Extract the [x, y] coordinate from the center of the cell holding the provided text.  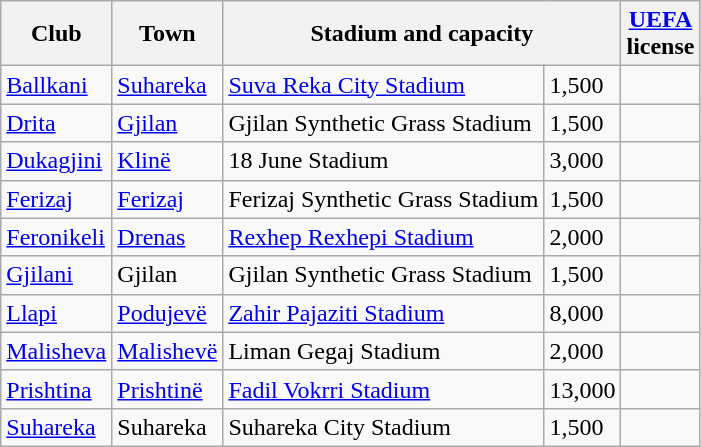
Rexhep Rexhepi Stadium [384, 237]
UEFAlicense [660, 34]
3,000 [582, 161]
Town [168, 34]
Malisheva [56, 351]
Ballkani [56, 85]
18 June Stadium [384, 161]
Dukagjini [56, 161]
Gjilani [56, 275]
Feronikeli [56, 237]
Liman Gegaj Stadium [384, 351]
Prishtina [56, 389]
Drita [56, 123]
Zahir Pajaziti Stadium [384, 313]
Klinë [168, 161]
Drenas [168, 237]
Suva Reka City Stadium [384, 85]
Fadil Vokrri Stadium [384, 389]
Prishtinë [168, 389]
Llapi [56, 313]
Club [56, 34]
Malishevë [168, 351]
Podujevë [168, 313]
Stadium and capacity [422, 34]
Ferizaj Synthetic Grass Stadium [384, 199]
Suhareka City Stadium [384, 427]
13,000 [582, 389]
8,000 [582, 313]
